Provide the (x, y) coordinate of the cell's center where the given text is located.  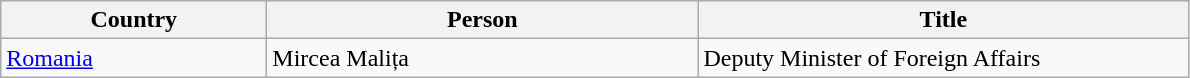
Deputy Minister of Foreign Affairs (944, 58)
Country (134, 20)
Person (482, 20)
Title (944, 20)
Mircea Malița (482, 58)
Romania (134, 58)
